Scan for the cell matching the given text and deliver its [X, Y] coordinate at center. 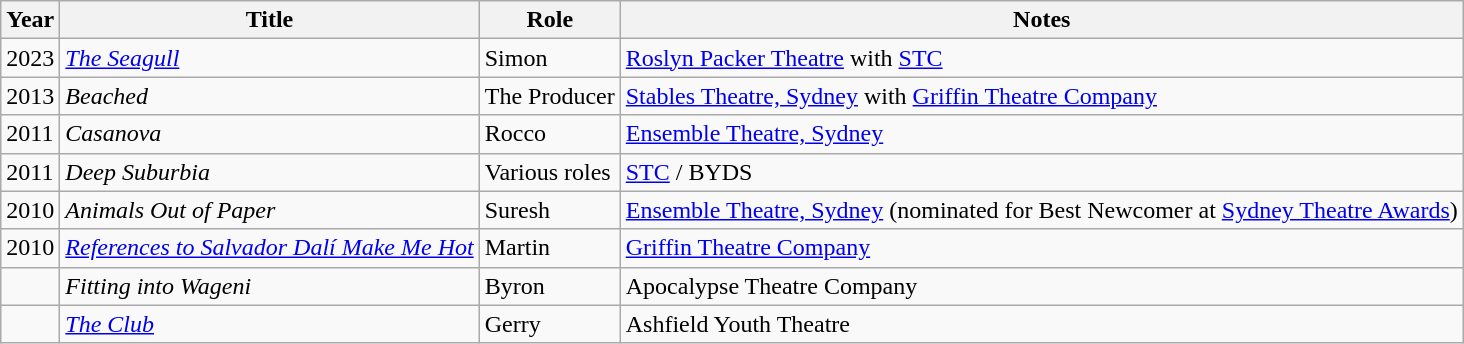
Gerry [550, 324]
Martin [550, 248]
Simon [550, 58]
Animals Out of Paper [270, 210]
Ensemble Theatre, Sydney (nominated for Best Newcomer at Sydney Theatre Awards) [1042, 210]
References to Salvador Dalí Make Me Hot [270, 248]
Roslyn Packer Theatre with STC [1042, 58]
Stables Theatre, Sydney with Griffin Theatre Company [1042, 96]
Suresh [550, 210]
Beached [270, 96]
Apocalypse Theatre Company [1042, 286]
Role [550, 20]
Casanova [270, 134]
Ensemble Theatre, Sydney [1042, 134]
The Seagull [270, 58]
Rocco [550, 134]
Deep Suburbia [270, 172]
Byron [550, 286]
The Producer [550, 96]
Notes [1042, 20]
The Club [270, 324]
2023 [30, 58]
Title [270, 20]
Ashfield Youth Theatre [1042, 324]
STC / BYDS [1042, 172]
Year [30, 20]
2013 [30, 96]
Griffin Theatre Company [1042, 248]
Fitting into Wageni [270, 286]
Various roles [550, 172]
